Return [x, y] of the center of cell containing provided text 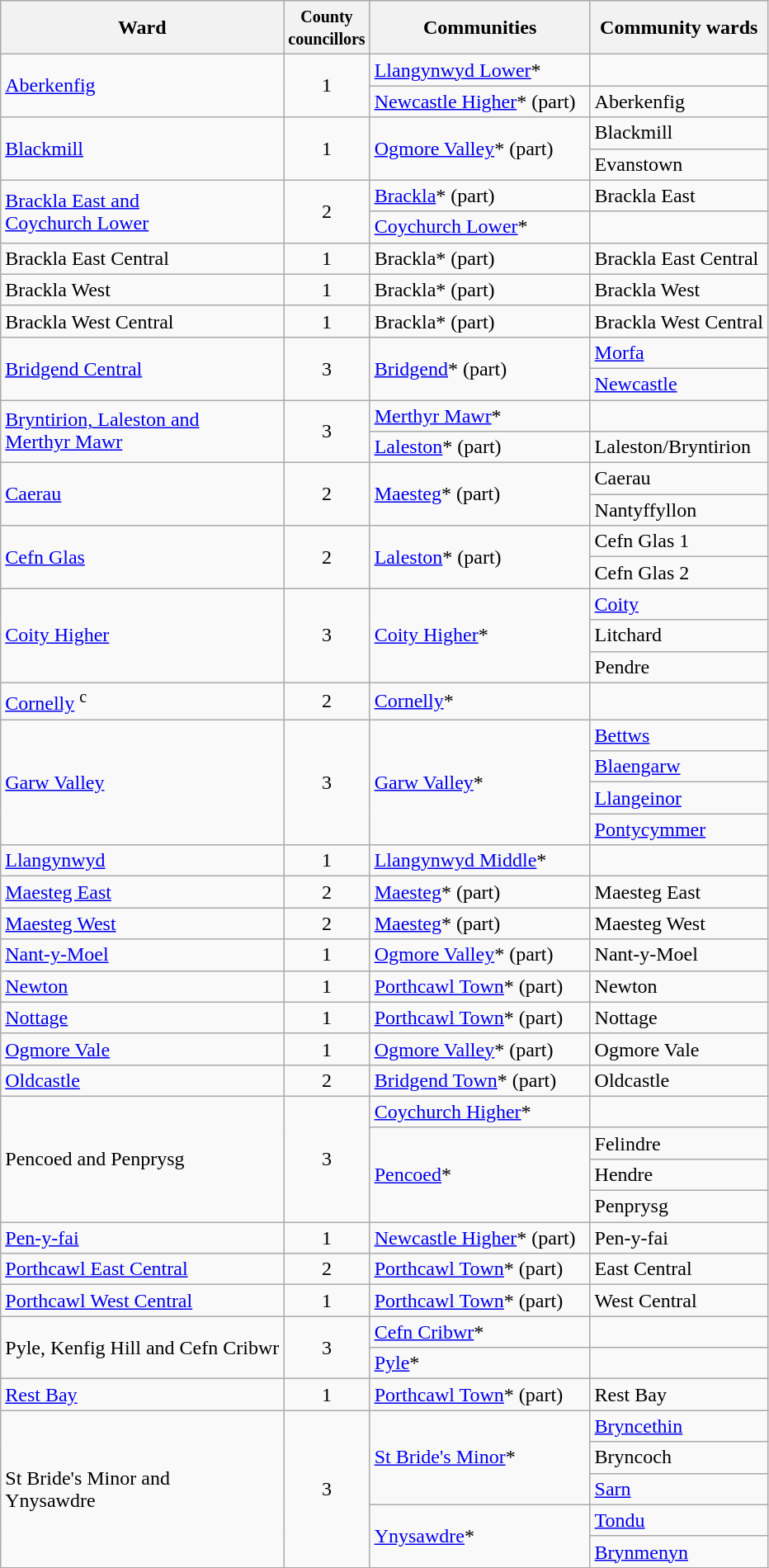
Bryncoch [678, 1457]
Pencoed and Penprysg [142, 1159]
Blaengarw [678, 767]
Countycouncillors [327, 28]
Coity Higher [142, 635]
Tondu [678, 1520]
Morfa [678, 352]
Evanstown [678, 164]
Community wards [678, 28]
Communities [480, 28]
Bettws [678, 735]
Sarn [678, 1489]
Nantyffyllon [678, 510]
Litchard [678, 635]
East Central [678, 1269]
Coity Higher* [480, 635]
Coychurch Lower* [480, 227]
Penprysg [678, 1207]
Pyle* [480, 1363]
Ynysawdre* [480, 1536]
Merthyr Mawr* [480, 415]
Cefn Cribwr* [480, 1332]
Hendre [678, 1174]
Llangeinor [678, 798]
Brackla East andCoychurch Lower [142, 211]
Bryncethin [678, 1426]
Cefn Glas 1 [678, 541]
Pendre [678, 667]
Pencoed* [480, 1174]
Newcastle [678, 384]
Cefn Glas [142, 557]
Pyle, Kenfig Hill and Cefn Cribwr [142, 1348]
St Bride's Minor* [480, 1457]
Brynmenyn [678, 1551]
Garw Valley [142, 782]
Bridgend* (part) [480, 368]
Cornelly* [480, 701]
Felindre [678, 1143]
Coychurch Higher* [480, 1112]
Brackla East [678, 196]
Pontycymmer [678, 829]
Ward [142, 28]
Llangynwyd Middle* [480, 861]
Cefn Glas 2 [678, 573]
Bridgend Central [142, 368]
Coity [678, 604]
Porthcawl West Central [142, 1301]
St Bride's Minor andYnysawdre [142, 1489]
Laleston/Bryntirion [678, 447]
Garw Valley* [480, 782]
Cornelly c [142, 701]
Llangynwyd [142, 861]
Bridgend Town* (part) [480, 1080]
West Central [678, 1301]
Bryntirion, Laleston andMerthyr Mawr [142, 431]
Llangynwyd Lower* [480, 70]
Porthcawl East Central [142, 1269]
